Extract the (x, y) coordinate from the center of the cell holding the provided text.  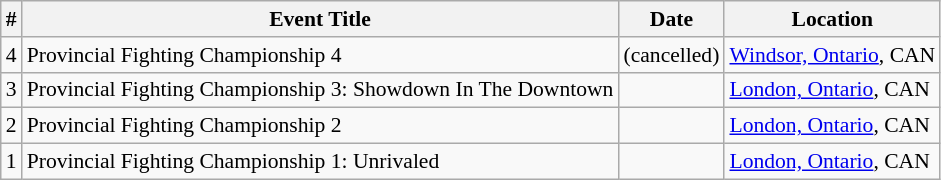
4 (12, 55)
Provincial Fighting Championship 1: Unrivaled (320, 162)
# (12, 19)
Windsor, Ontario, CAN (832, 55)
Provincial Fighting Championship 2 (320, 126)
Provincial Fighting Championship 4 (320, 55)
Provincial Fighting Championship 3: Showdown In The Downtown (320, 90)
1 (12, 162)
Event Title (320, 19)
2 (12, 126)
Date (671, 19)
(cancelled) (671, 55)
Location (832, 19)
3 (12, 90)
